Detect which cell encompasses the target text, then output its [X, Y] center coordinate. 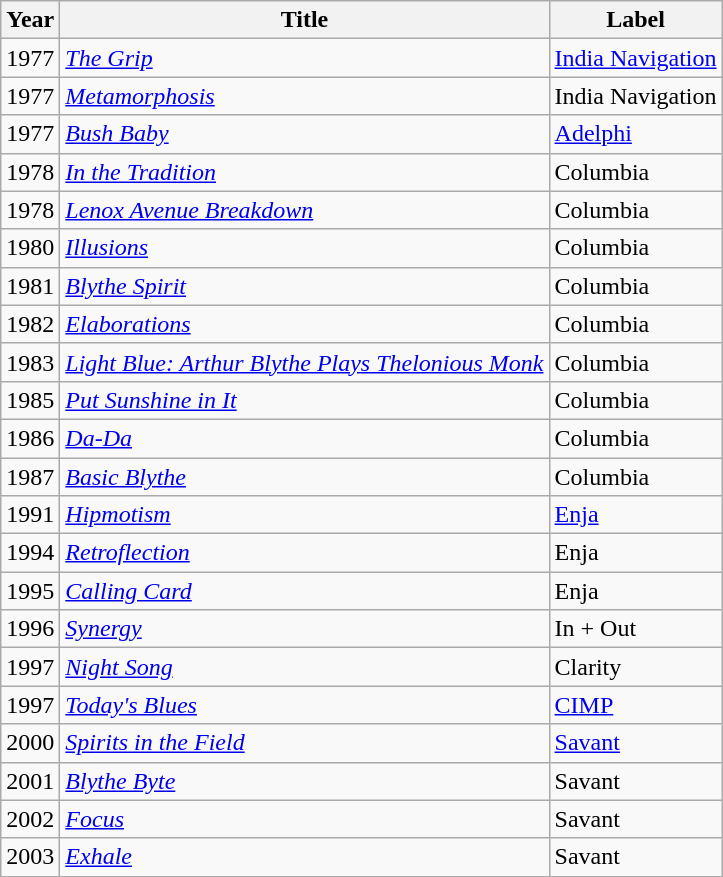
Year [30, 20]
1981 [30, 286]
Adelphi [636, 134]
1996 [30, 629]
1983 [30, 362]
Blythe Spirit [304, 286]
1980 [30, 248]
In + Out [636, 629]
1987 [30, 477]
1982 [30, 324]
Lenox Avenue Breakdown [304, 210]
Synergy [304, 629]
2000 [30, 743]
Retroflection [304, 553]
2001 [30, 781]
Title [304, 20]
2003 [30, 857]
2002 [30, 819]
Basic Blythe [304, 477]
Clarity [636, 667]
In the Tradition [304, 172]
Blythe Byte [304, 781]
1994 [30, 553]
Label [636, 20]
Exhale [304, 857]
Night Song [304, 667]
1986 [30, 438]
Light Blue: Arthur Blythe Plays Thelonious Monk [304, 362]
1995 [30, 591]
1991 [30, 515]
Calling Card [304, 591]
Elaborations [304, 324]
Metamorphosis [304, 96]
Hipmotism [304, 515]
CIMP [636, 705]
Bush Baby [304, 134]
Today's Blues [304, 705]
1985 [30, 400]
Da-Da [304, 438]
Focus [304, 819]
The Grip [304, 58]
Spirits in the Field [304, 743]
Put Sunshine in It [304, 400]
Illusions [304, 248]
